For the text-containing cell, return its midpoint in [x, y] coordinate format. 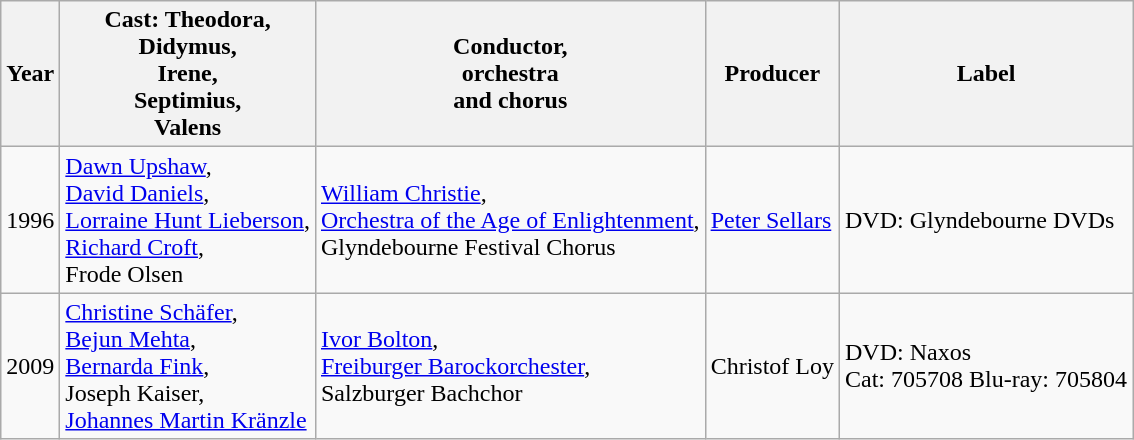
DVD: Naxos Cat: 705708 Blu-ray: 705804 [986, 366]
William Christie,Orchestra of the Age of Enlightenment,Glyndebourne Festival Chorus [510, 220]
Conductor,orchestraand chorus [510, 74]
Christof Loy [772, 366]
2009 [30, 366]
Peter Sellars [772, 220]
DVD: Glyndebourne DVDs [986, 220]
Year [30, 74]
Dawn Upshaw,David Daniels,Lorraine Hunt Lieberson,Richard Croft,Frode Olsen [188, 220]
Producer [772, 74]
Christine Schäfer,Bejun Mehta,Bernarda Fink,Joseph Kaiser,Johannes Martin Kränzle [188, 366]
Cast: Theodora,Didymus,Irene,Septimius,Valens [188, 74]
1996 [30, 220]
Ivor Bolton,Freiburger Barockorchester,Salzburger Bachchor [510, 366]
Label [986, 74]
